Pinpoint the cell where the given text exists, returning its (x, y) midpoint coordinate. 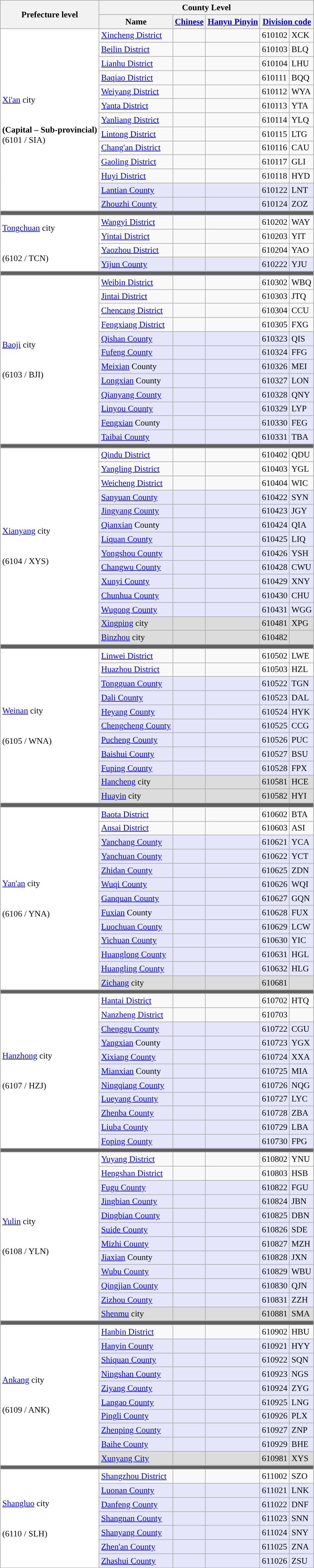
ZDN (302, 870)
610625 (275, 870)
Xianyang city(6104 / XYS) (50, 547)
HLG (302, 969)
Huangling County (136, 969)
LCW (302, 927)
Weinan city(6105 / WNA) (50, 726)
610825 (275, 1216)
Changwu County (136, 567)
ZNP (302, 1430)
610925 (275, 1402)
Gaoling District (136, 162)
610305 (275, 325)
PLX (302, 1416)
Taibai County (136, 437)
Linyou County (136, 409)
610926 (275, 1416)
XYS (302, 1458)
BSU (302, 754)
YNU (302, 1159)
Weiyang District (136, 92)
Luochuan County (136, 927)
CAU (302, 148)
610481 (275, 623)
SQN (302, 1360)
YJU (302, 265)
Fugu County (136, 1187)
MIA (302, 1071)
Nanzheng District (136, 1015)
CWU (302, 567)
610902 (275, 1332)
610524 (275, 712)
ASI (302, 828)
YGL (302, 469)
610929 (275, 1445)
Baishui County (136, 754)
CCU (302, 311)
611026 (275, 1561)
MEI (302, 367)
610523 (275, 698)
YCA (302, 842)
CHU (302, 595)
611002 (275, 1477)
Mizhi County (136, 1244)
610927 (275, 1430)
610431 (275, 610)
610602 (275, 814)
Foping County (136, 1141)
LYC (302, 1099)
610630 (275, 941)
Dingbian County (136, 1216)
610326 (275, 367)
HYY (302, 1346)
610831 (275, 1300)
Shenmu city (136, 1314)
Zhidan County (136, 870)
QNY (302, 395)
Baihe County (136, 1445)
DAL (302, 698)
Xincheng District (136, 35)
610727 (275, 1099)
Liquan County (136, 539)
WBU (302, 1272)
Shangluo city(6110 / SLH) (50, 1518)
County Level (206, 7)
Chengcheng County (136, 726)
Chenggu County (136, 1029)
WYA (302, 92)
610328 (275, 395)
YTA (302, 106)
611021 (275, 1491)
Xunyi County (136, 582)
610329 (275, 409)
Lantian County (136, 190)
Zichang city (136, 983)
ZOZ (302, 204)
YSH (302, 553)
610582 (275, 796)
Fufeng County (136, 353)
DBN (302, 1216)
Chunhua County (136, 595)
610430 (275, 595)
SDE (302, 1230)
XNY (302, 582)
610722 (275, 1029)
610803 (275, 1174)
Zhouzhi County (136, 204)
610802 (275, 1159)
Zhenping County (136, 1430)
Baqiao District (136, 78)
Yanta District (136, 106)
610522 (275, 684)
Zhashui County (136, 1561)
Name (136, 22)
Shangzhou District (136, 1477)
Qingjian County (136, 1286)
YAO (302, 250)
610981 (275, 1458)
610482 (275, 638)
Yichuan County (136, 941)
ZBA (302, 1113)
610702 (275, 1001)
Yanchang County (136, 842)
Tongguan County (136, 684)
610527 (275, 754)
SYN (302, 497)
610631 (275, 955)
610426 (275, 553)
FGU (302, 1187)
610629 (275, 927)
610425 (275, 539)
Ankang city(6109 / ANK) (50, 1395)
CCG (302, 726)
610222 (275, 265)
611022 (275, 1505)
LWE (302, 656)
Fuping County (136, 768)
NQG (302, 1085)
Beilin District (136, 50)
610327 (275, 381)
TBA (302, 437)
HGL (302, 955)
QDU (302, 455)
610112 (275, 92)
Danfeng County (136, 1505)
610528 (275, 768)
610730 (275, 1141)
WQI (302, 885)
Qianxian County (136, 525)
610324 (275, 353)
XPG (302, 623)
610404 (275, 483)
Hancheng city (136, 782)
610124 (275, 204)
Huazhou District (136, 670)
Yulin city(6108 / YLN) (50, 1237)
YIC (302, 941)
611024 (275, 1533)
611023 (275, 1519)
Heyang County (136, 712)
610724 (275, 1057)
MZH (302, 1244)
610826 (275, 1230)
JTQ (302, 297)
Fuxian County (136, 913)
LIQ (302, 539)
Meixian County (136, 367)
Chencang District (136, 311)
TGN (302, 684)
Lintong District (136, 134)
610881 (275, 1314)
610526 (275, 740)
HSB (302, 1174)
610726 (275, 1085)
Jingyang County (136, 511)
Wangyi District (136, 222)
XCK (302, 35)
Fengxian County (136, 423)
610302 (275, 282)
Wubu County (136, 1272)
LNT (302, 190)
Huyi District (136, 176)
610622 (275, 857)
Xixiang County (136, 1057)
Baota District (136, 814)
Baoji city(6103 / BJI) (50, 360)
SNY (302, 1533)
HYD (302, 176)
PUC (302, 740)
FPG (302, 1141)
610323 (275, 339)
610403 (275, 469)
611025 (275, 1547)
610924 (275, 1388)
Tongchuan city(6102 / TCN) (50, 243)
610118 (275, 176)
610827 (275, 1244)
610729 (275, 1127)
SNN (302, 1519)
Wuqi County (136, 885)
Binzhou city (136, 638)
Weibin District (136, 282)
Zhen'an County (136, 1547)
CGU (302, 1029)
YLQ (302, 120)
Hanbin District (136, 1332)
Zizhou County (136, 1300)
Hantai District (136, 1001)
WAY (302, 222)
Yintai District (136, 236)
610116 (275, 148)
610422 (275, 497)
Division code (287, 22)
Ningshan County (136, 1374)
Langao County (136, 1402)
Shangnan County (136, 1519)
Hanzhong city(6107 / HZJ) (50, 1071)
Yangxian County (136, 1043)
YIT (302, 236)
610111 (275, 78)
610626 (275, 885)
610203 (275, 236)
JXN (302, 1258)
FFG (302, 353)
Dali County (136, 698)
610115 (275, 134)
Jiaxian County (136, 1258)
LON (302, 381)
Pingli County (136, 1416)
FUX (302, 913)
Hengshan District (136, 1174)
610525 (275, 726)
Ansai District (136, 828)
610621 (275, 842)
NGS (302, 1374)
LBA (302, 1127)
Hanyu Pinyin (233, 22)
Weicheng District (136, 483)
Xi'an city (Capital – Sub-provincial)(6101 / SIA) (50, 120)
ZSU (302, 1561)
ZNA (302, 1547)
SZO (302, 1477)
FEG (302, 423)
610428 (275, 567)
WBQ (302, 282)
Yijun County (136, 265)
Qishan County (136, 339)
Xunyang City (136, 1458)
Qindu District (136, 455)
SMA (302, 1314)
Yaozhou District (136, 250)
Yanliang District (136, 120)
Hanyin County (136, 1346)
Wugong County (136, 610)
610402 (275, 455)
DNF (302, 1505)
610828 (275, 1258)
610923 (275, 1374)
610303 (275, 297)
610632 (275, 969)
LYP (302, 409)
610331 (275, 437)
HCE (302, 782)
Yan'an city(6106 / YNA) (50, 898)
610424 (275, 525)
610102 (275, 35)
LNG (302, 1402)
Lueyang County (136, 1099)
610204 (275, 250)
610103 (275, 50)
610703 (275, 1015)
610581 (275, 782)
Yongshou County (136, 553)
610824 (275, 1202)
HTQ (302, 1001)
LHU (302, 64)
Jintai District (136, 297)
QJN (302, 1286)
FXG (302, 325)
Mianxian County (136, 1071)
Huanglong County (136, 955)
610922 (275, 1360)
YGX (302, 1043)
Luonan County (136, 1491)
Prefecture level (50, 14)
HYK (302, 712)
BHE (302, 1445)
610503 (275, 670)
610628 (275, 913)
Lianhu District (136, 64)
Yanchuan County (136, 857)
610921 (275, 1346)
610830 (275, 1286)
Linwei District (136, 656)
610429 (275, 582)
YCT (302, 857)
610117 (275, 162)
QIS (302, 339)
Chang'an District (136, 148)
Sanyuan County (136, 497)
GQN (302, 899)
BQQ (302, 78)
Ziyang County (136, 1388)
610202 (275, 222)
610502 (275, 656)
Yangling District (136, 469)
BLQ (302, 50)
610603 (275, 828)
610304 (275, 311)
LTG (302, 134)
Huayin city (136, 796)
JGY (302, 511)
Longxian County (136, 381)
610627 (275, 899)
GLI (302, 162)
ZYG (302, 1388)
WGG (302, 610)
Qianyang County (136, 395)
BTA (302, 814)
WIC (302, 483)
Shiquan County (136, 1360)
610104 (275, 64)
Pucheng County (136, 740)
Fengxiang District (136, 325)
Liuba County (136, 1127)
610330 (275, 423)
Yuyang District (136, 1159)
Jingbian County (136, 1202)
610829 (275, 1272)
610114 (275, 120)
QIA (302, 525)
610681 (275, 983)
Suide County (136, 1230)
HYI (302, 796)
XXA (302, 1057)
610728 (275, 1113)
Xingping city (136, 623)
JBN (302, 1202)
610723 (275, 1043)
610822 (275, 1187)
Ganquan County (136, 899)
Zhenba County (136, 1113)
Shanyang County (136, 1533)
ZZH (302, 1300)
610423 (275, 511)
HBU (302, 1332)
610113 (275, 106)
Chinese (189, 22)
HZL (302, 670)
FPX (302, 768)
Ningqiang County (136, 1085)
LNK (302, 1491)
610725 (275, 1071)
610122 (275, 190)
